Determine the [x, y] coordinate at the center of the cell enclosing the given text.  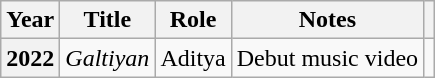
2022 [30, 58]
Aditya [193, 58]
Title [108, 20]
Role [193, 20]
Year [30, 20]
Debut music video [327, 58]
Notes [327, 20]
Galtiyan [108, 58]
